Detect which cell encompasses the target text, then output its [X, Y] center coordinate. 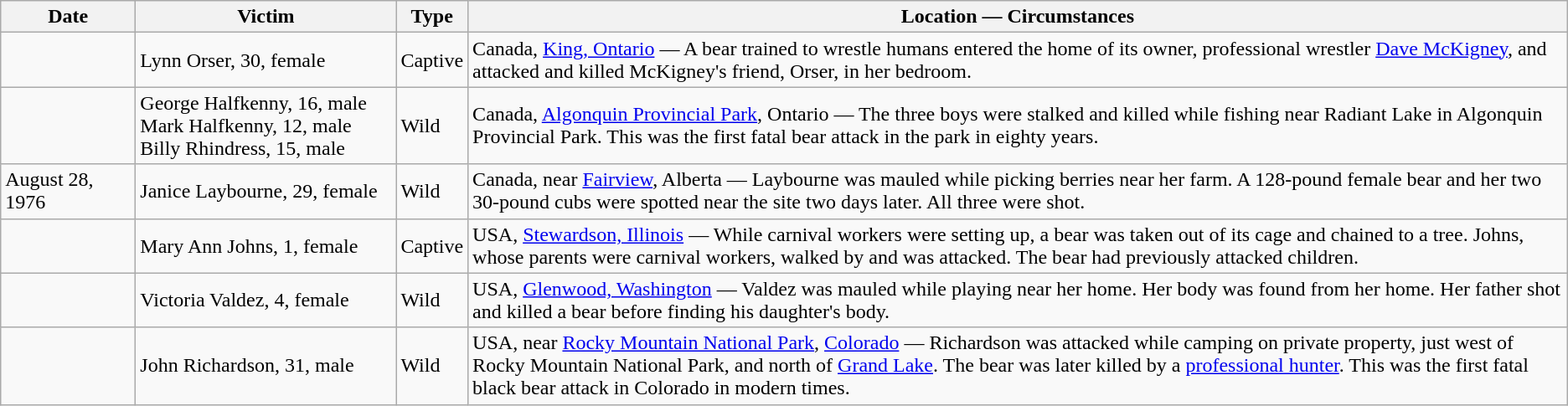
Janice Laybourne, 29, female [266, 191]
Type [432, 17]
Date [69, 17]
Victim [266, 17]
Location — Circumstances [1019, 17]
John Richardson, 31, male [266, 366]
Mary Ann Johns, 1, female [266, 246]
August 28, 1976 [69, 191]
Lynn Orser, 30, female [266, 60]
George Halfkenny, 16, male Mark Halfkenny, 12, male Billy Rhindress, 15, male [266, 126]
Victoria Valdez, 4, female [266, 300]
